Provide the [x, y] coordinate of the cell's center where the given text is located.  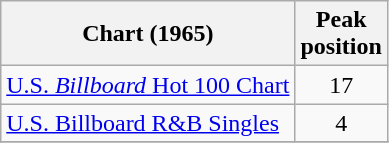
4 [341, 123]
U.S. Billboard Hot 100 Chart [148, 85]
Peakposition [341, 34]
U.S. Billboard R&B Singles [148, 123]
Chart (1965) [148, 34]
17 [341, 85]
